Pinpoint the cell where the given text exists, returning its (X, Y) midpoint coordinate. 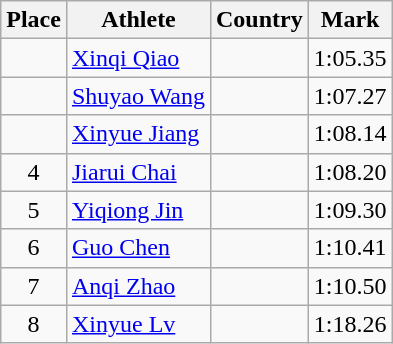
1:09.30 (350, 210)
4 (34, 172)
1:18.26 (350, 324)
6 (34, 248)
1:05.35 (350, 58)
1:10.50 (350, 286)
1:08.20 (350, 172)
7 (34, 286)
Anqi Zhao (138, 286)
1:08.14 (350, 134)
8 (34, 324)
Jiarui Chai (138, 172)
Yiqiong Jin (138, 210)
1:07.27 (350, 96)
1:10.41 (350, 248)
5 (34, 210)
Country (259, 20)
Xinyue Jiang (138, 134)
Athlete (138, 20)
Place (34, 20)
Shuyao Wang (138, 96)
Xinyue Lv (138, 324)
Guo Chen (138, 248)
Mark (350, 20)
Xinqi Qiao (138, 58)
